Return [x, y] of the center of cell containing provided text 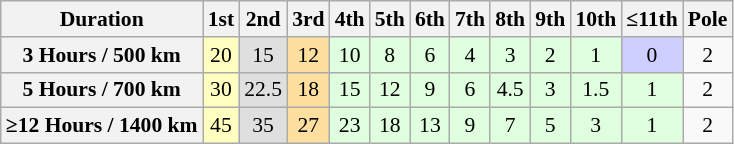
23 [350, 126]
≤11th [652, 19]
7 [510, 126]
1st [222, 19]
1.5 [596, 90]
20 [222, 55]
8 [390, 55]
10 [350, 55]
0 [652, 55]
≥12 Hours / 1400 km [102, 126]
6th [430, 19]
2nd [263, 19]
3 Hours / 500 km [102, 55]
3rd [308, 19]
4.5 [510, 90]
35 [263, 126]
7th [470, 19]
4th [350, 19]
45 [222, 126]
10th [596, 19]
27 [308, 126]
22.5 [263, 90]
Duration [102, 19]
8th [510, 19]
Pole [708, 19]
5 [550, 126]
5 Hours / 700 km [102, 90]
4 [470, 55]
9th [550, 19]
5th [390, 19]
30 [222, 90]
13 [430, 126]
